Identify which cell holds the provided text, then report its (X, Y) central coordinate. 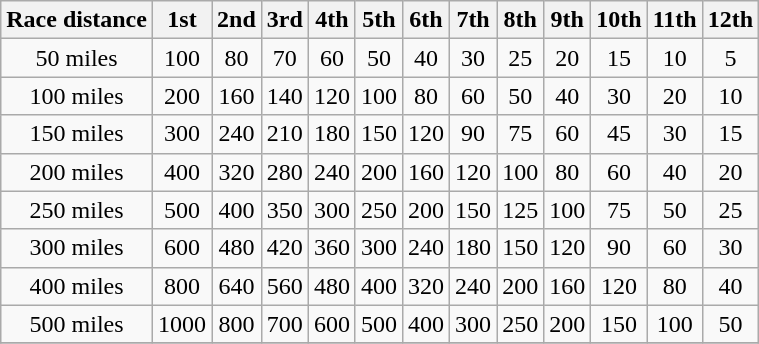
7th (474, 20)
500 miles (77, 324)
400 miles (77, 286)
560 (284, 286)
50 miles (77, 58)
12th (730, 20)
360 (332, 248)
3rd (284, 20)
4th (332, 20)
640 (237, 286)
125 (520, 210)
700 (284, 324)
6th (426, 20)
210 (284, 134)
2nd (237, 20)
300 miles (77, 248)
1st (182, 20)
8th (520, 20)
100 miles (77, 96)
1000 (182, 324)
10th (619, 20)
150 miles (77, 134)
140 (284, 96)
250 miles (77, 210)
Race distance (77, 20)
70 (284, 58)
280 (284, 172)
11th (674, 20)
200 miles (77, 172)
5 (730, 58)
350 (284, 210)
420 (284, 248)
9th (568, 20)
45 (619, 134)
5th (378, 20)
